Locate the cell with the specified text and output its (X, Y) center coordinate. 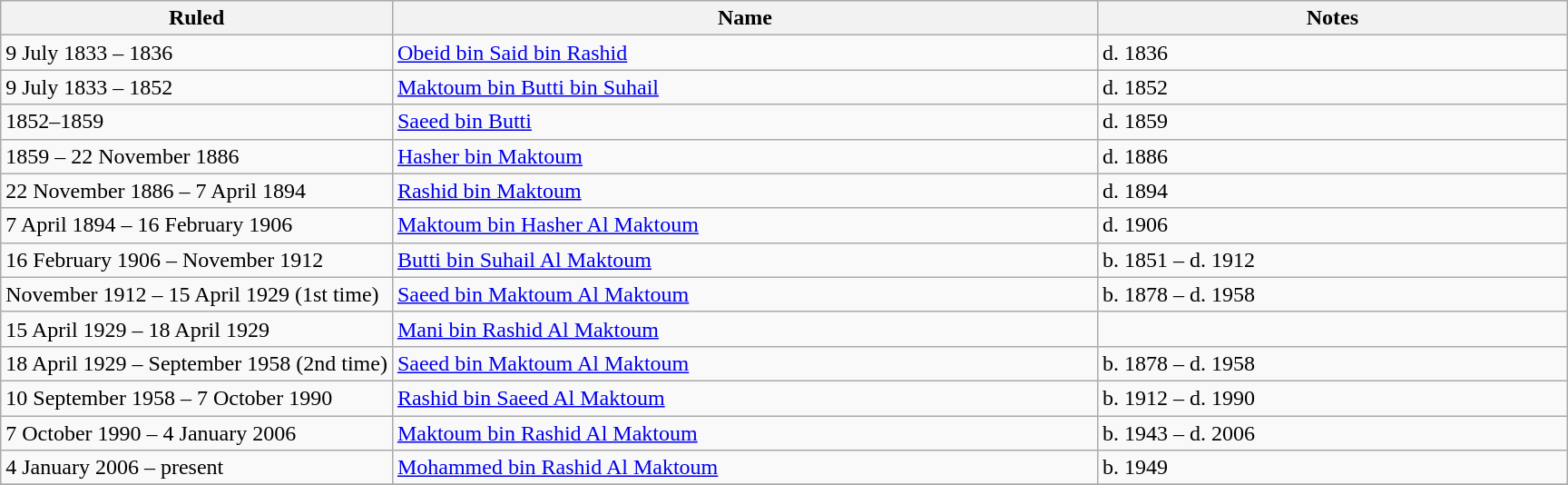
d. 1859 (1332, 122)
b. 1912 – d. 1990 (1332, 398)
d. 1886 (1332, 156)
d. 1852 (1332, 87)
Rashid bin Maktoum (744, 191)
7 October 1990 – 4 January 2006 (197, 433)
Notes (1332, 18)
b. 1943 – d. 2006 (1332, 433)
4 January 2006 – present (197, 468)
18 April 1929 – September 1958 (2nd time) (197, 363)
Saeed bin Butti (744, 122)
Rashid bin Saeed Al Maktoum (744, 398)
22 November 1886 – 7 April 1894 (197, 191)
7 April 1894 – 16 February 1906 (197, 225)
Butti bin Suhail Al Maktoum (744, 260)
1852–1859 (197, 122)
b. 1949 (1332, 468)
d. 1836 (1332, 53)
b. 1851 – d. 1912 (1332, 260)
d. 1894 (1332, 191)
Name (744, 18)
Maktoum bin Butti bin Suhail (744, 87)
Maktoum bin Rashid Al Maktoum (744, 433)
Hasher bin Maktoum (744, 156)
1859 – 22 November 1886 (197, 156)
9 July 1833 – 1852 (197, 87)
16 February 1906 – November 1912 (197, 260)
November 1912 – 15 April 1929 (1st time) (197, 294)
9 July 1833 – 1836 (197, 53)
Mani bin Rashid Al Maktoum (744, 329)
d. 1906 (1332, 225)
Ruled (197, 18)
Maktoum bin Hasher Al Maktoum (744, 225)
Obeid bin Said bin Rashid (744, 53)
Mohammed bin Rashid Al Maktoum (744, 468)
10 September 1958 – 7 October 1990 (197, 398)
15 April 1929 – 18 April 1929 (197, 329)
